Extract the (x, y) coordinate from the center of the cell holding the provided text.  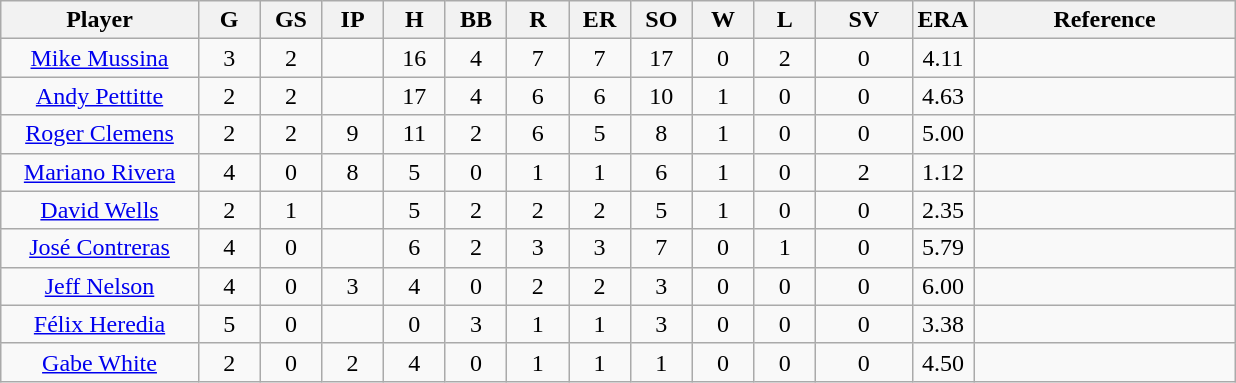
Félix Heredia (100, 324)
Jeff Nelson (100, 286)
W (723, 20)
ER (600, 20)
Andy Pettitte (100, 96)
2.35 (943, 210)
SV (864, 20)
11 (414, 134)
Mike Mussina (100, 58)
9 (353, 134)
1.12 (943, 172)
R (538, 20)
José Contreras (100, 248)
16 (414, 58)
5.00 (943, 134)
10 (661, 96)
ERA (943, 20)
David Wells (100, 210)
Reference (1105, 20)
G (229, 20)
Player (100, 20)
3.38 (943, 324)
6.00 (943, 286)
4.63 (943, 96)
IP (353, 20)
4.50 (943, 362)
Mariano Rivera (100, 172)
GS (291, 20)
L (785, 20)
Gabe White (100, 362)
5.79 (943, 248)
Roger Clemens (100, 134)
SO (661, 20)
4.11 (943, 58)
H (414, 20)
BB (476, 20)
